Output the [X, Y] coordinate of the center of the cell containing the given text.  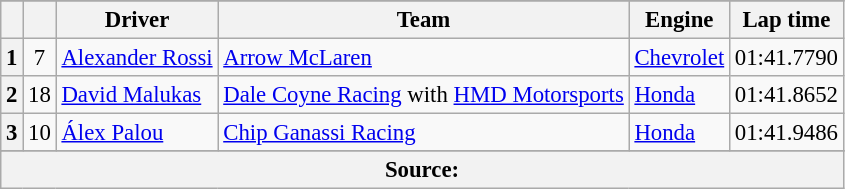
Source: [422, 170]
Dale Coyne Racing with HMD Motorsports [424, 95]
7 [40, 58]
Chevrolet [679, 58]
Team [424, 20]
Arrow McLaren [424, 58]
Chip Ganassi Racing [424, 133]
01:41.7790 [787, 58]
3 [12, 133]
Álex Palou [137, 133]
Lap time [787, 20]
10 [40, 133]
Engine [679, 20]
01:41.9486 [787, 133]
Alexander Rossi [137, 58]
18 [40, 95]
Driver [137, 20]
01:41.8652 [787, 95]
1 [12, 58]
David Malukas [137, 95]
2 [12, 95]
